Pinpoint the cell where the given text exists, returning its [X, Y] midpoint coordinate. 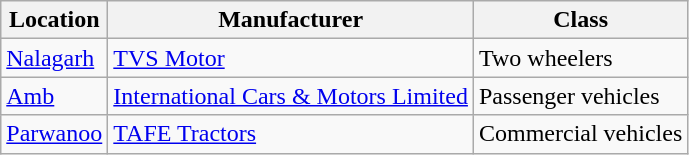
TAFE Tractors [291, 134]
International Cars & Motors Limited [291, 96]
Amb [54, 96]
Location [54, 20]
TVS Motor [291, 58]
Two wheelers [580, 58]
Class [580, 20]
Passenger vehicles [580, 96]
Manufacturer [291, 20]
Parwanoo [54, 134]
Nalagarh [54, 58]
Commercial vehicles [580, 134]
